From the cell containing the given text, extract its center point as (x, y) coordinate. 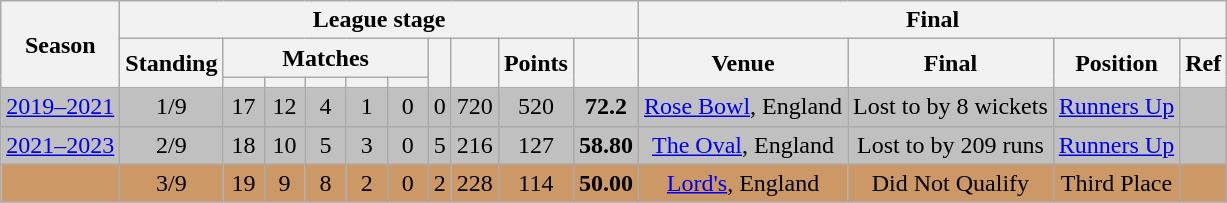
Third Place (1116, 183)
720 (474, 107)
50.00 (606, 183)
520 (536, 107)
2/9 (172, 145)
4 (326, 107)
2021–2023 (60, 145)
Lost to by 8 wickets (951, 107)
The Oval, England (744, 145)
12 (284, 107)
127 (536, 145)
Ref (1204, 64)
Lost to by 209 runs (951, 145)
2019–2021 (60, 107)
Rose Bowl, England (744, 107)
Season (60, 44)
Matches (326, 58)
114 (536, 183)
19 (244, 183)
1/9 (172, 107)
72.2 (606, 107)
17 (244, 107)
58.80 (606, 145)
Points (536, 64)
216 (474, 145)
3 (366, 145)
Position (1116, 64)
18 (244, 145)
3/9 (172, 183)
Lord's, England (744, 183)
8 (326, 183)
Standing (172, 64)
10 (284, 145)
1 (366, 107)
Did Not Qualify (951, 183)
League stage (380, 20)
9 (284, 183)
228 (474, 183)
Venue (744, 64)
